Output the [x, y] coordinate of the center of the cell containing the given text.  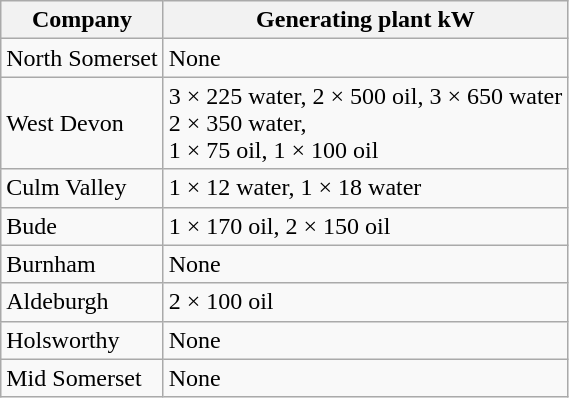
2 × 100 oil [366, 302]
Holsworthy [82, 340]
West Devon [82, 123]
Mid Somerset [82, 378]
Company [82, 20]
Bude [82, 226]
Culm Valley [82, 188]
1 × 12 water, 1 × 18 water [366, 188]
Aldeburgh [82, 302]
Generating plant kW [366, 20]
1 × 170 oil, 2 × 150 oil [366, 226]
North Somerset [82, 58]
Burnham [82, 264]
3 × 225 water, 2 × 500 oil, 3 × 650 water2 × 350 water,1 × 75 oil, 1 × 100 oil [366, 123]
